Pinpoint the cell where the given text exists, returning its [X, Y] midpoint coordinate. 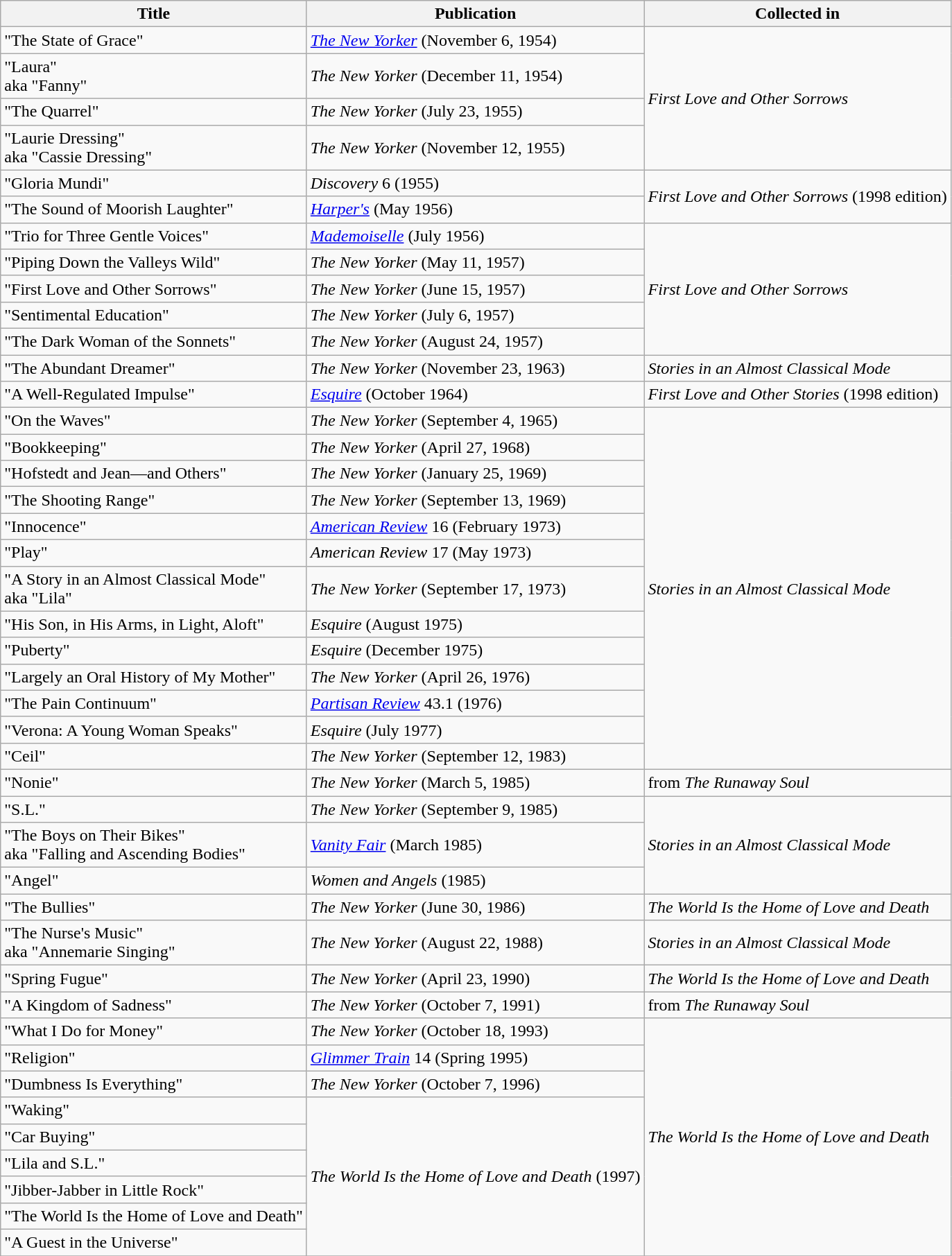
"What I Do for Money" [154, 1031]
"Piping Down the Valleys Wild" [154, 262]
"The Boys on Their Bikes"aka "Falling and Ascending Bodies" [154, 845]
"Verona: A Young Woman Speaks" [154, 730]
"His Son, in His Arms, in Light, Aloft" [154, 624]
The New Yorker (March 5, 1985) [476, 782]
The New Yorker (November 6, 1954) [476, 40]
"Dumbness Is Everything" [154, 1084]
"The State of Grace" [154, 40]
Publication [476, 14]
American Review 16 (February 1973) [476, 526]
The New Yorker (October 18, 1993) [476, 1031]
"The Sound of Moorish Laughter" [154, 209]
Title [154, 14]
"Bookkeeping" [154, 447]
"Sentimental Education" [154, 315]
Harper's (May 1956) [476, 209]
Mademoiselle (July 1956) [476, 236]
The New Yorker (January 25, 1969) [476, 474]
"Nonie" [154, 782]
"The Shooting Range" [154, 500]
"Hofstedt and Jean—and Others" [154, 474]
The New Yorker (August 22, 1988) [476, 943]
The World Is the Home of Love and Death (1997) [476, 1176]
"First Love and Other Sorrows" [154, 289]
"Jibber-Jabber in Little Rock" [154, 1189]
First Love and Other Stories (1998 edition) [797, 395]
The New Yorker (September 4, 1965) [476, 421]
"The Pain Continuum" [154, 703]
The New Yorker (June 15, 1957) [476, 289]
Esquire (July 1977) [476, 730]
"Trio for Three Gentle Voices" [154, 236]
"Spring Fugue" [154, 979]
Women and Angels (1985) [476, 881]
"On the Waves" [154, 421]
The New Yorker (July 6, 1957) [476, 315]
"Angel" [154, 881]
"The World Is the Home of Love and Death" [154, 1216]
The New Yorker (April 27, 1968) [476, 447]
"Puberty" [154, 651]
"The Quarrel" [154, 112]
"Religion" [154, 1058]
The New Yorker (September 9, 1985) [476, 809]
The New Yorker (September 13, 1969) [476, 500]
The New Yorker (October 7, 1996) [476, 1084]
"The Dark Woman of the Sonnets" [154, 341]
"Ceil" [154, 756]
First Love and Other Sorrows (1998 edition) [797, 196]
The New Yorker (July 23, 1955) [476, 112]
The New Yorker (December 11, 1954) [476, 76]
"The Nurse's Music"aka "Annemarie Singing" [154, 943]
The New Yorker (October 7, 1991) [476, 1005]
"Car Buying" [154, 1137]
"A Story in an Almost Classical Mode"aka "Lila" [154, 588]
"Laura"aka "Fanny" [154, 76]
"Waking" [154, 1110]
The New Yorker (May 11, 1957) [476, 262]
"Innocence" [154, 526]
The New Yorker (April 23, 1990) [476, 979]
Discovery 6 (1955) [476, 183]
"The Abundant Dreamer" [154, 368]
"Lila and S.L." [154, 1163]
The New Yorker (August 24, 1957) [476, 341]
Esquire (August 1975) [476, 624]
Vanity Fair (March 1985) [476, 845]
The New Yorker (November 23, 1963) [476, 368]
"Laurie Dressing"aka "Cassie Dressing" [154, 147]
Partisan Review 43.1 (1976) [476, 703]
Glimmer Train 14 (Spring 1995) [476, 1058]
"Gloria Mundi" [154, 183]
The New Yorker (September 17, 1973) [476, 588]
The New Yorker (November 12, 1955) [476, 147]
"Largely an Oral History of My Mother" [154, 677]
American Review 17 (May 1973) [476, 553]
The New Yorker (June 30, 1986) [476, 907]
The New Yorker (September 12, 1983) [476, 756]
Collected in [797, 14]
"A Well-Regulated Impulse" [154, 395]
"A Guest in the Universe" [154, 1242]
Esquire (October 1964) [476, 395]
"S.L." [154, 809]
"The Bullies" [154, 907]
"Play" [154, 553]
Esquire (December 1975) [476, 651]
"A Kingdom of Sadness" [154, 1005]
The New Yorker (April 26, 1976) [476, 677]
